Detect which cell encompasses the target text, then output its [x, y] center coordinate. 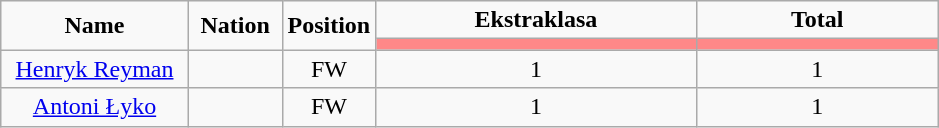
Name [95, 26]
Ekstraklasa [536, 20]
Henryk Reyman [95, 69]
Antoni Łyko [95, 107]
Position [329, 26]
Total [817, 20]
Nation [235, 26]
